From the cell containing the given text, extract its center point as [X, Y] coordinate. 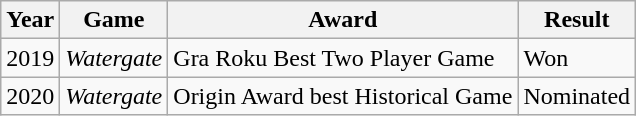
Year [30, 20]
Result [577, 20]
2019 [30, 58]
Gra Roku Best Two Player Game [343, 58]
Game [114, 20]
Nominated [577, 96]
Origin Award best Historical Game [343, 96]
2020 [30, 96]
Award [343, 20]
Won [577, 58]
